Return the [x, y] coordinate for the center point of the cell that contains the specified text.  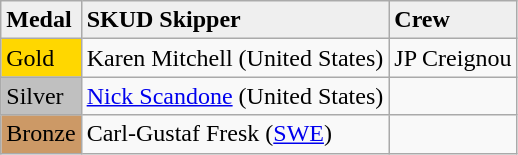
Bronze [41, 134]
JP Creignou [453, 58]
Karen Mitchell (United States) [235, 58]
Crew [453, 20]
Nick Scandone (United States) [235, 96]
Carl-Gustaf Fresk (SWE) [235, 134]
SKUD Skipper [235, 20]
Gold [41, 58]
Silver [41, 96]
Medal [41, 20]
